Detect which cell encompasses the target text, then output its (X, Y) center coordinate. 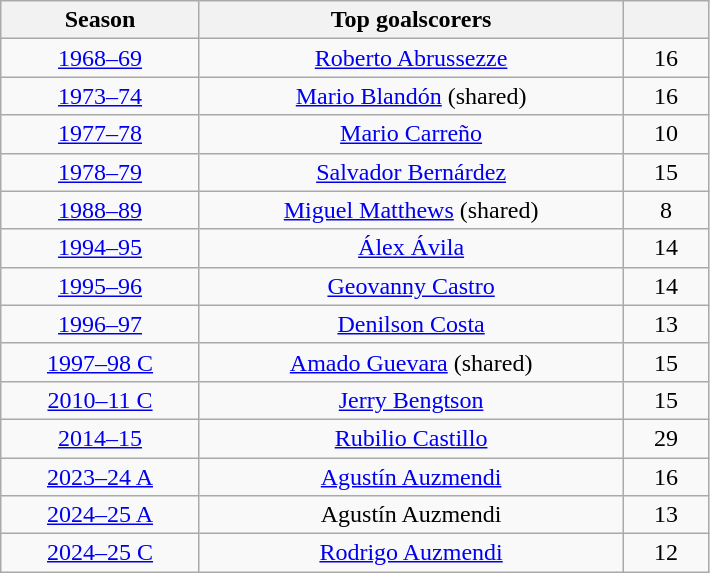
2010–11 C (100, 400)
Top goalscorers (411, 20)
Rodrigo Auzmendi (411, 553)
Salvador Bernárdez (411, 172)
1988–89 (100, 210)
Miguel Matthews (shared) (411, 210)
2014–15 (100, 438)
29 (666, 438)
2024–25 C (100, 553)
Rubilio Castillo (411, 438)
Geovanny Castro (411, 286)
Mario Carreño (411, 134)
1978–79 (100, 172)
2023–24 A (100, 477)
Jerry Bengtson (411, 400)
10 (666, 134)
2024–25 A (100, 515)
Amado Guevara (shared) (411, 362)
Roberto Abrussezze (411, 58)
Mario Blandón (shared) (411, 96)
1997–98 C (100, 362)
Denilson Costa (411, 324)
1995–96 (100, 286)
1973–74 (100, 96)
8 (666, 210)
1977–78 (100, 134)
Álex Ávila (411, 248)
1994–95 (100, 248)
1968–69 (100, 58)
12 (666, 553)
1996–97 (100, 324)
Season (100, 20)
